Output the [X, Y] coordinate of the center of the cell containing the given text.  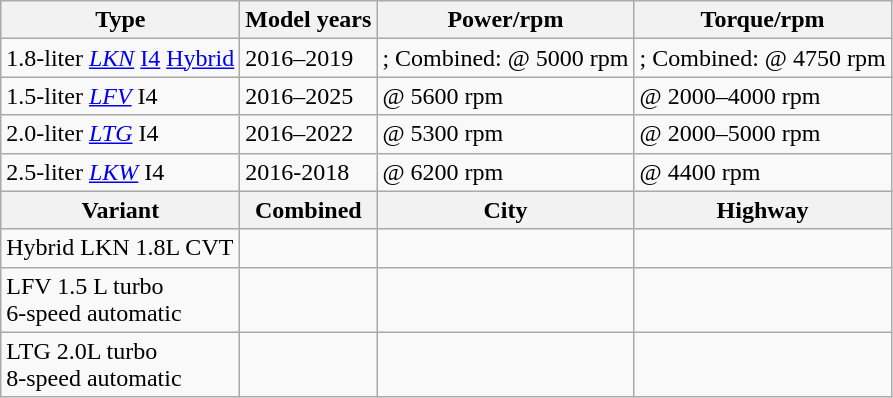
@ 2000–4000 rpm [762, 96]
; Combined: @ 5000 rpm [506, 58]
@ 5600 rpm [506, 96]
2016–2022 [308, 134]
Combined [308, 210]
2016–2025 [308, 96]
1.5-liter LFV I4 [120, 96]
2.0-liter LTG I4 [120, 134]
Torque/rpm [762, 20]
@ 2000–5000 rpm [762, 134]
Model years [308, 20]
Variant [120, 210]
Type [120, 20]
LTG 2.0L turbo8-speed automatic [120, 364]
Highway [762, 210]
Power/rpm [506, 20]
@ 4400 rpm [762, 172]
2016-2018 [308, 172]
@ 5300 rpm [506, 134]
Hybrid LKN 1.8L CVT [120, 248]
LFV 1.5 L turbo6-speed automatic [120, 300]
2016–2019 [308, 58]
2.5-liter LKW I4 [120, 172]
City [506, 210]
; Combined: @ 4750 rpm [762, 58]
1.8-liter LKN I4 Hybrid [120, 58]
@ 6200 rpm [506, 172]
